Locate the cell with the specified text and output its (x, y) center coordinate. 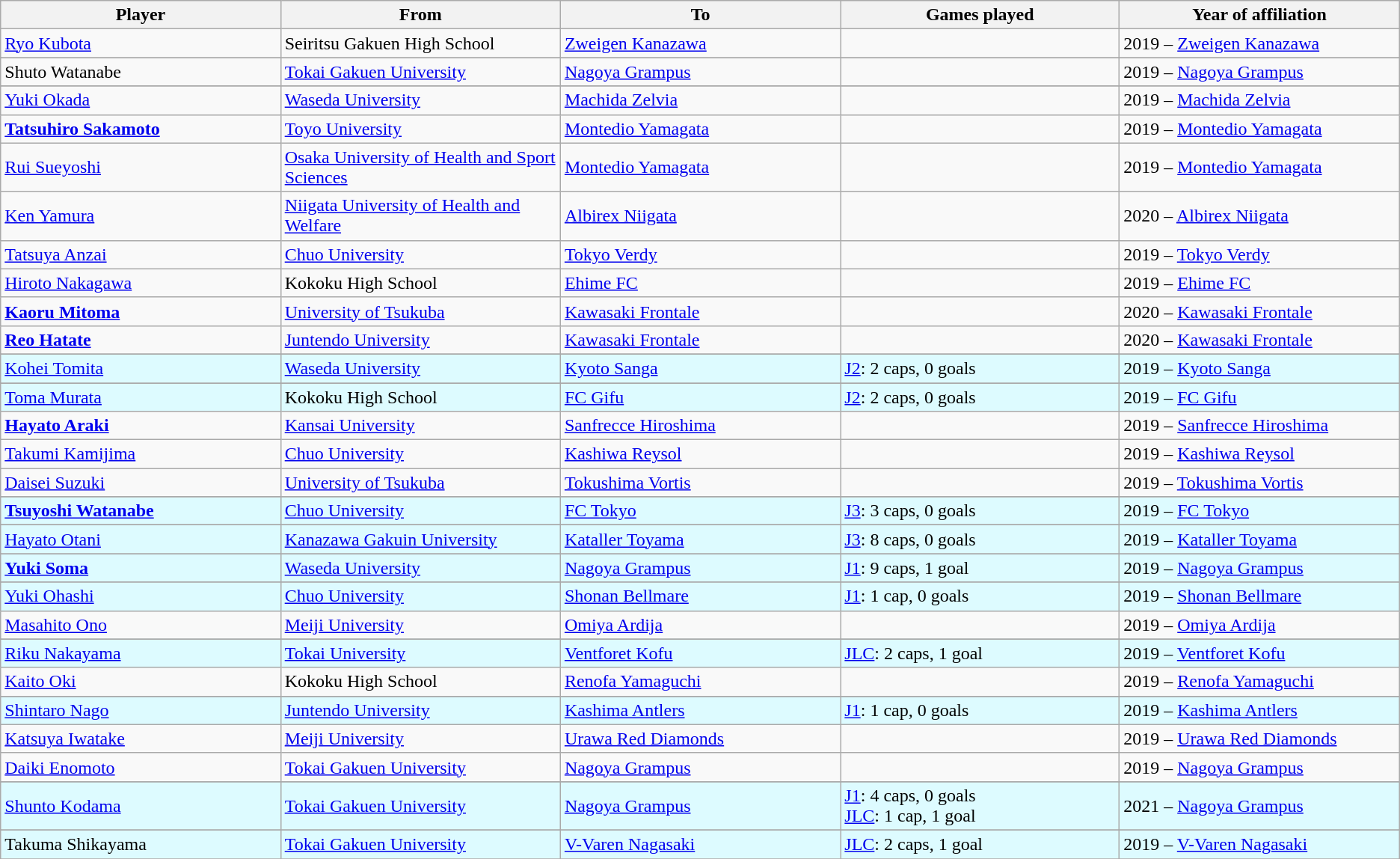
Zweigen Kanazawa (700, 43)
Hiroto Nakagawa (141, 283)
J3: 3 caps, 0 goals (980, 511)
Kaito Oki (141, 682)
2019 – Machida Zelvia (1259, 100)
To (700, 15)
Hayato Araki (141, 426)
2019 – FC Tokyo (1259, 511)
Tsuyoshi Watanabe (141, 511)
Tatsuya Anzai (141, 254)
J3: 8 caps, 0 goals (980, 539)
Shunto Kodama (141, 805)
Reo Hatate (141, 340)
Player (141, 15)
Daiki Enomoto (141, 767)
Kaoru Mitoma (141, 311)
Niigata University of Health and Welfare (420, 215)
Tokyo Verdy (700, 254)
FC Gifu (700, 397)
Shuto Watanabe (141, 72)
2019 – Kashiwa Reysol (1259, 454)
2020 – Albirex Niigata (1259, 215)
Urawa Red Diamonds (700, 739)
2019 – Sanfrecce Hiroshima (1259, 426)
Shintaro Nago (141, 710)
V-Varen Nagasaki (700, 844)
Rui Sueyoshi (141, 168)
Hayato Otani (141, 539)
Masahito Ono (141, 625)
2019 – Ehime FC (1259, 283)
2019 – Kataller Toyama (1259, 539)
Machida Zelvia (700, 100)
2019 – Kashima Antlers (1259, 710)
J1: 9 caps, 1 goal (980, 568)
Kashiwa Reysol (700, 454)
Kansai University (420, 426)
2021 – Nagoya Grampus (1259, 805)
J1: 4 caps, 0 goalsJLC: 1 cap, 1 goal (980, 805)
2019 – Ventforet Kofu (1259, 653)
Takuma Shikayama (141, 844)
Kohei Tomita (141, 368)
Kyoto Sanga (700, 368)
2019 – Urawa Red Diamonds (1259, 739)
Kanazawa Gakuin University (420, 539)
Year of affiliation (1259, 15)
Ken Yamura (141, 215)
Tatsuhiro Sakamoto (141, 129)
2019 – Shonan Bellmare (1259, 596)
Osaka University of Health and Sport Sciences (420, 168)
2019 – Kyoto Sanga (1259, 368)
Ryo Kubota (141, 43)
Yuki Okada (141, 100)
Riku Nakayama (141, 653)
Kataller Toyama (700, 539)
2019 – Renofa Yamaguchi (1259, 682)
From (420, 15)
2019 – Zweigen Kanazawa (1259, 43)
Toyo University (420, 129)
Daisei Suzuki (141, 483)
Shonan Bellmare (700, 596)
Ventforet Kofu (700, 653)
2019 – Omiya Ardija (1259, 625)
Renofa Yamaguchi (700, 682)
2019 – V-Varen Nagasaki (1259, 844)
Tokushima Vortis (700, 483)
Ehime FC (700, 283)
2019 – Tokushima Vortis (1259, 483)
2019 – FC Gifu (1259, 397)
Katsuya Iwatake (141, 739)
Seiritsu Gakuen High School (420, 43)
Games played (980, 15)
Yuki Ohashi (141, 596)
Sanfrecce Hiroshima (700, 426)
Toma Murata (141, 397)
2019 – Tokyo Verdy (1259, 254)
Yuki Soma (141, 568)
Albirex Niigata (700, 215)
Takumi Kamijima (141, 454)
FC Tokyo (700, 511)
Tokai University (420, 653)
Kashima Antlers (700, 710)
Omiya Ardija (700, 625)
